Find where the given text appears and provide that cell's center as (x, y) coordinate. 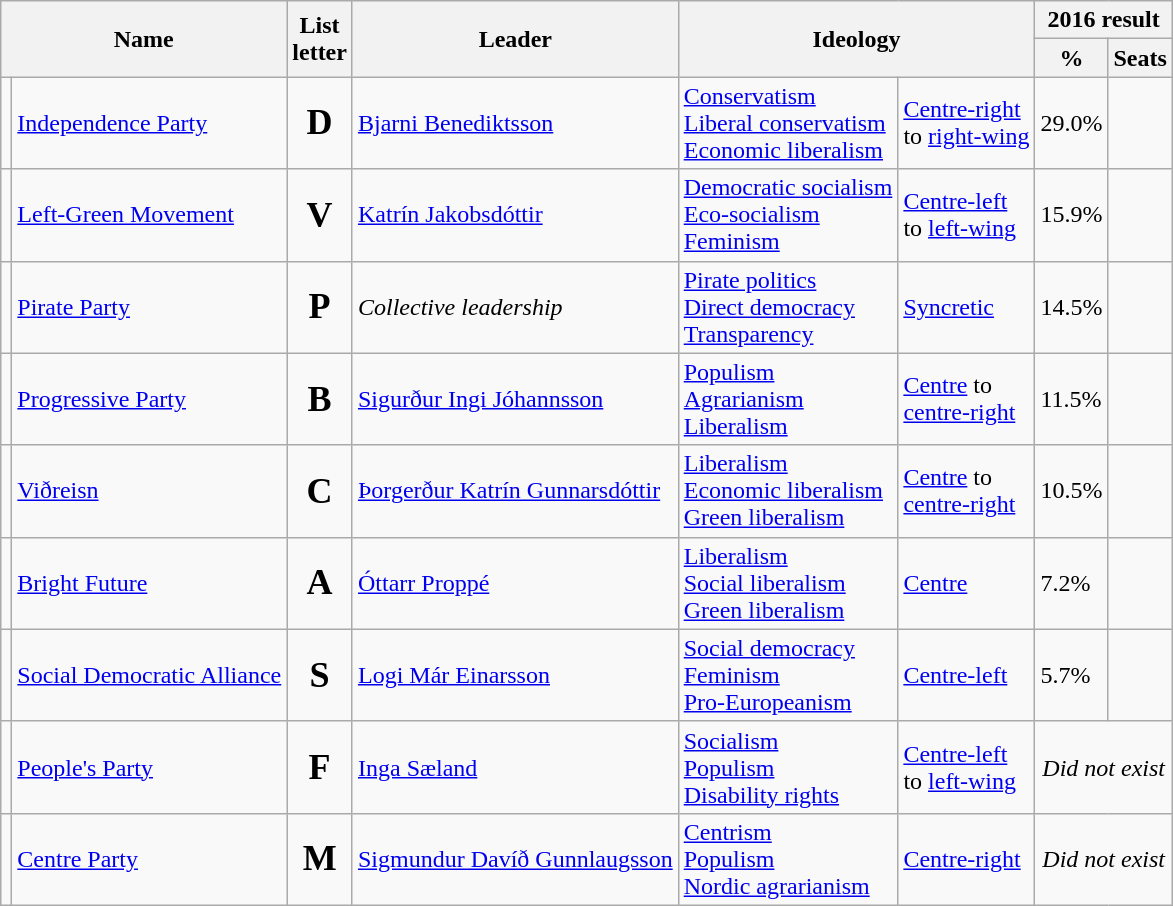
D (320, 123)
Bright Future (150, 583)
Óttarr Proppé (515, 583)
Seats (1140, 58)
Social democracyFeminismPro-Europeanism (788, 675)
SocialismPopulismDisability rights (788, 767)
Leader (515, 39)
15.9% (1072, 215)
Pirate Party (150, 307)
14.5% (1072, 307)
B (320, 399)
2016 result (1104, 20)
Katrín Jakobsdóttir (515, 215)
7.2% (1072, 583)
Bjarni Benediktsson (515, 123)
CentrismPopulismNordic agrarianism (788, 859)
Centre (966, 583)
Independence Party (150, 123)
Listletter (320, 39)
Viðreisn (150, 491)
11.5% (1072, 399)
Sigurður Ingi Jóhannsson (515, 399)
V (320, 215)
LiberalismEconomic liberalismGreen liberalism (788, 491)
Syncretic (966, 307)
% (1072, 58)
Democratic socialismEco-socialismFeminism (788, 215)
5.7% (1072, 675)
Logi Már Einarsson (515, 675)
Centre-right (966, 859)
People's Party (150, 767)
Progressive Party (150, 399)
Sigmundur Davíð Gunnlaugsson (515, 859)
Social Democratic Alliance (150, 675)
C (320, 491)
Pirate politicsDirect democracyTransparency (788, 307)
Ideology (856, 39)
PopulismAgrarianismLiberalism (788, 399)
A (320, 583)
M (320, 859)
F (320, 767)
Centre-left (966, 675)
LiberalismSocial liberalismGreen liberalism (788, 583)
S (320, 675)
Collective leadership (515, 307)
Centre Party (150, 859)
Inga Sæland (515, 767)
Þorgerður Katrín Gunnarsdóttir (515, 491)
P (320, 307)
ConservatismLiberal conservatismEconomic liberalism (788, 123)
Centre-rightto right-wing (966, 123)
Name (144, 39)
10.5% (1072, 491)
29.0% (1072, 123)
Left-Green Movement (150, 215)
